Return the [X, Y] coordinate for the center point of the cell that contains the specified text.  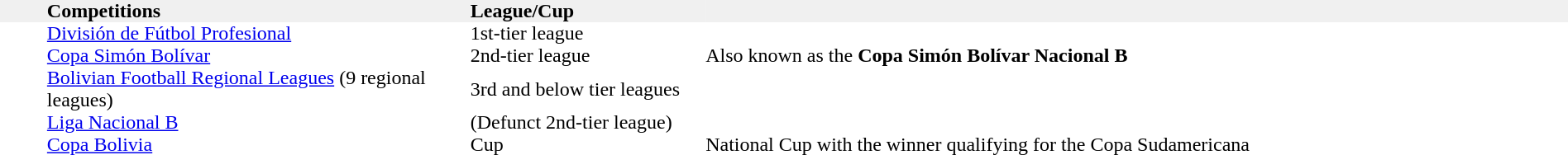
Liga Nacional B [259, 122]
División de Fútbol Profesional [259, 33]
(Defunct 2nd-tier league) [588, 122]
Also known as the Copa Simón Bolívar Nacional B [1136, 56]
Copa Simón Bolívar [259, 56]
Competitions [259, 12]
1st-tier league [588, 33]
2nd-tier league [588, 56]
Bolivian Football Regional Leagues (9 regional leagues) [259, 89]
3rd and below tier leagues [588, 89]
League/Cup [588, 12]
